Search for the cell housing the specified text and yield its (X, Y) center coordinate. 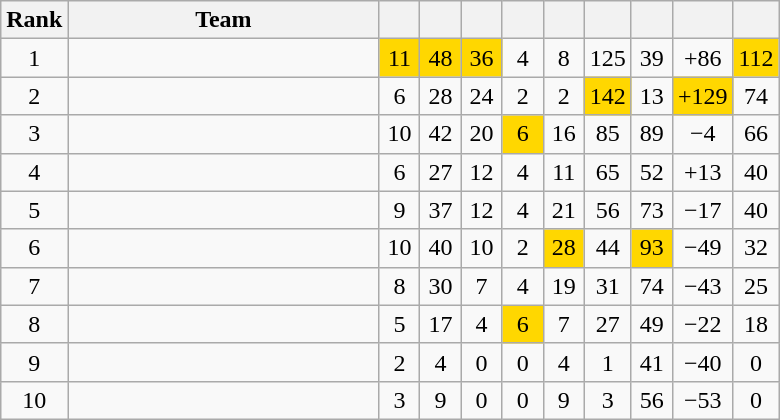
142 (608, 96)
−4 (702, 134)
31 (608, 286)
65 (608, 172)
73 (652, 210)
−22 (702, 324)
24 (482, 96)
66 (756, 134)
49 (652, 324)
13 (652, 96)
−53 (702, 400)
93 (652, 248)
16 (564, 134)
20 (482, 134)
89 (652, 134)
30 (440, 286)
32 (756, 248)
Rank (34, 20)
21 (564, 210)
Team (224, 20)
+129 (702, 96)
42 (440, 134)
−17 (702, 210)
+13 (702, 172)
112 (756, 58)
48 (440, 58)
39 (652, 58)
44 (608, 248)
25 (756, 286)
36 (482, 58)
37 (440, 210)
52 (652, 172)
19 (564, 286)
−40 (702, 362)
18 (756, 324)
+86 (702, 58)
−43 (702, 286)
−49 (702, 248)
125 (608, 58)
41 (652, 362)
85 (608, 134)
17 (440, 324)
